Extract the [x, y] coordinate from the center of the cell holding the provided text.  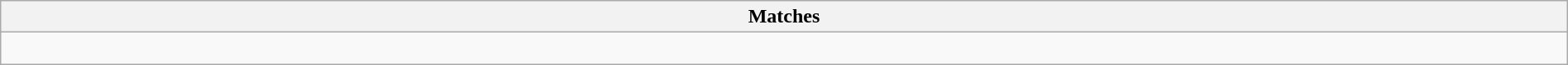
Matches [784, 17]
